Return (x, y) of the center of cell containing provided text 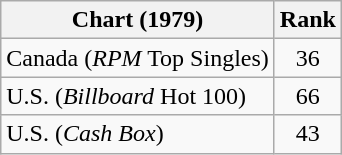
Canada (RPM Top Singles) (138, 58)
Rank (308, 20)
U.S. (Cash Box) (138, 134)
U.S. (Billboard Hot 100) (138, 96)
66 (308, 96)
Chart (1979) (138, 20)
43 (308, 134)
36 (308, 58)
